Provide the [X, Y] coordinate of the cell's center where the given text is located.  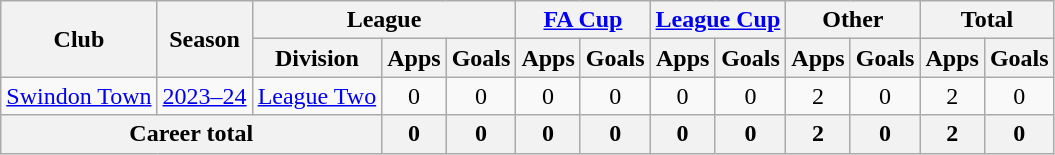
League [384, 20]
Club [79, 39]
Career total [192, 134]
League Two [317, 96]
Division [317, 58]
Other [853, 20]
Swindon Town [79, 96]
FA Cup [583, 20]
2023–24 [204, 96]
Total [987, 20]
Season [204, 39]
League Cup [718, 20]
